Search for the cell housing the specified text and yield its [X, Y] center coordinate. 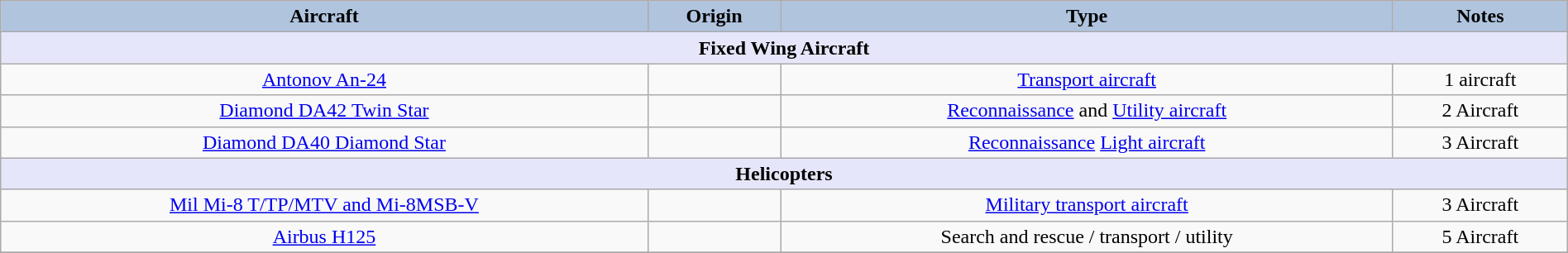
5 Aircraft [1480, 236]
Aircraft [324, 17]
Fixed Wing Aircraft [784, 48]
Diamond DA42 Twin Star [324, 111]
Diamond DA40 Diamond Star [324, 142]
Reconnaissance Light aircraft [1087, 142]
Origin [715, 17]
Mil Mi-8 T/TP/MTV and Mi-8MSB-V [324, 205]
1 aircraft [1480, 79]
2 Aircraft [1480, 111]
Military transport aircraft [1087, 205]
Type [1087, 17]
Transport aircraft [1087, 79]
Reconnaissance and Utility aircraft [1087, 111]
Airbus H125 [324, 236]
Antonov An-24 [324, 79]
Search and rescue / transport / utility [1087, 236]
Helicopters [784, 174]
Notes [1480, 17]
